Scan for the cell matching the given text and deliver its (x, y) coordinate at center. 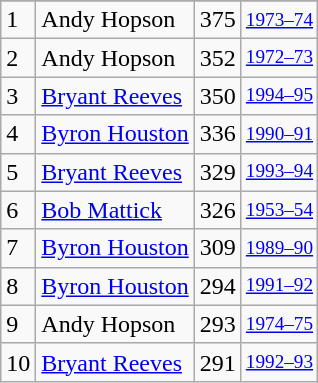
329 (218, 172)
1989–90 (279, 248)
4 (18, 134)
1972–73 (279, 58)
350 (218, 96)
375 (218, 20)
1 (18, 20)
6 (18, 210)
1992–93 (279, 362)
294 (218, 286)
2 (18, 58)
293 (218, 324)
1973–74 (279, 20)
9 (18, 324)
5 (18, 172)
336 (218, 134)
1991–92 (279, 286)
1994–95 (279, 96)
352 (218, 58)
1993–94 (279, 172)
326 (218, 210)
1974–75 (279, 324)
1953–54 (279, 210)
309 (218, 248)
7 (18, 248)
1990–91 (279, 134)
10 (18, 362)
Bob Mattick (115, 210)
8 (18, 286)
3 (18, 96)
291 (218, 362)
